Return (x, y) of the center of cell containing provided text 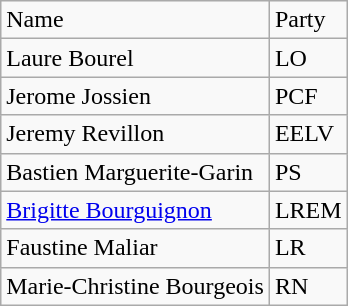
PS (308, 172)
LREM (308, 210)
Marie-Christine Bourgeois (136, 286)
Jerome Jossien (136, 96)
Bastien Marguerite-Garin (136, 172)
Name (136, 20)
PCF (308, 96)
Laure Bourel (136, 58)
Jeremy Revillon (136, 134)
Faustine Maliar (136, 248)
LR (308, 248)
RN (308, 286)
LO (308, 58)
Party (308, 20)
Brigitte Bourguignon (136, 210)
EELV (308, 134)
